Return (X, Y) of the center of cell containing provided text 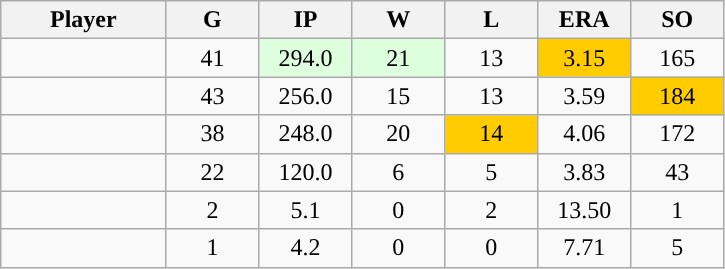
15 (398, 96)
W (398, 20)
3.59 (584, 96)
Player (84, 20)
294.0 (306, 58)
6 (398, 172)
4.2 (306, 248)
38 (212, 134)
184 (678, 96)
21 (398, 58)
41 (212, 58)
165 (678, 58)
13.50 (584, 210)
G (212, 20)
IP (306, 20)
7.71 (584, 248)
5.1 (306, 210)
20 (398, 134)
3.15 (584, 58)
172 (678, 134)
4.06 (584, 134)
120.0 (306, 172)
SO (678, 20)
22 (212, 172)
14 (492, 134)
256.0 (306, 96)
248.0 (306, 134)
ERA (584, 20)
L (492, 20)
3.83 (584, 172)
